Identify which cell holds the provided text, then report its [X, Y] central coordinate. 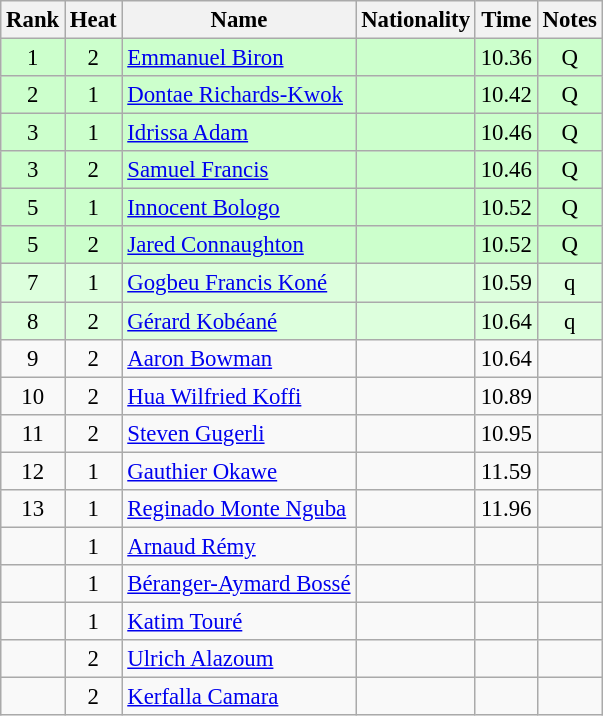
Ulrich Alazoum [239, 659]
Steven Gugerli [239, 433]
Name [239, 20]
11.59 [506, 471]
Gérard Kobéané [239, 321]
10 [33, 396]
8 [33, 321]
Nationality [416, 20]
Aaron Bowman [239, 358]
10.42 [506, 95]
Arnaud Rémy [239, 546]
Reginado Monte Nguba [239, 509]
Gogbeu Francis Koné [239, 283]
Idrissa Adam [239, 133]
11.96 [506, 509]
10.36 [506, 58]
Notes [570, 20]
10.89 [506, 396]
Heat [94, 20]
Time [506, 20]
Innocent Bologo [239, 208]
Gauthier Okawe [239, 471]
Samuel Francis [239, 170]
9 [33, 358]
11 [33, 433]
Jared Connaughton [239, 245]
13 [33, 509]
Rank [33, 20]
12 [33, 471]
Kerfalla Camara [239, 697]
Dontae Richards-Kwok [239, 95]
10.59 [506, 283]
Emmanuel Biron [239, 58]
7 [33, 283]
Katim Touré [239, 621]
Hua Wilfried Koffi [239, 396]
10.95 [506, 433]
Béranger-Aymard Bossé [239, 584]
